Pinpoint the cell where the given text exists, returning its [x, y] midpoint coordinate. 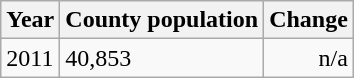
County population [162, 20]
Year [30, 20]
Change [309, 20]
n/a [309, 58]
2011 [30, 58]
40,853 [162, 58]
